Determine the (X, Y) coordinate at the center of the cell enclosing the given text.  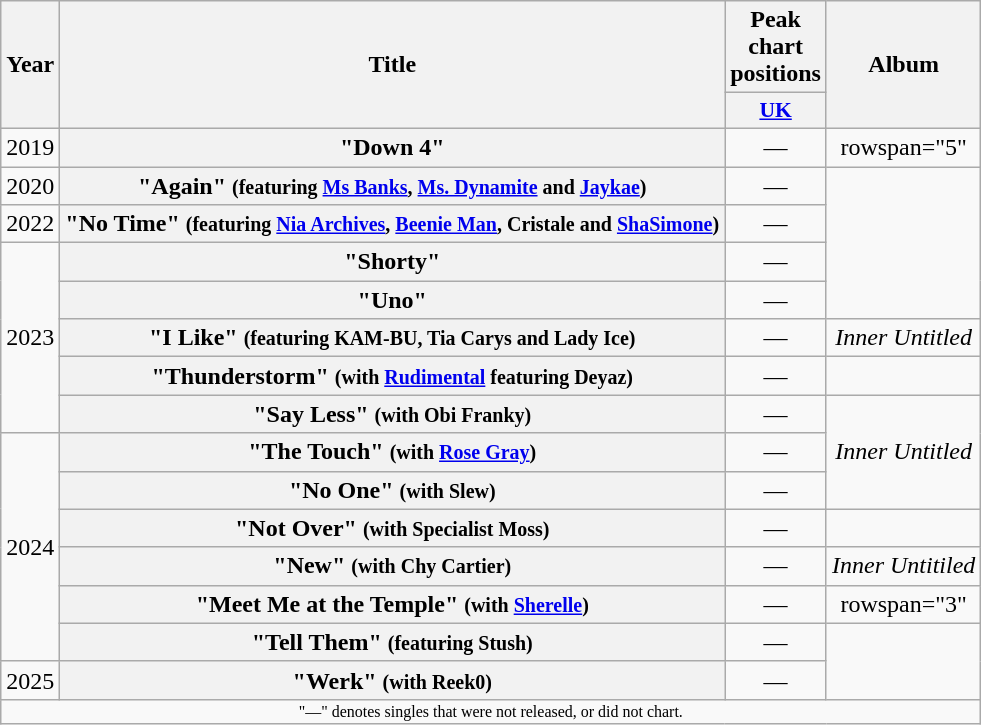
"No One" (with Slew) (392, 490)
UK (776, 111)
"Werk" (with Reek0) (392, 680)
Peak chart positions (776, 47)
rowspan="3" (903, 604)
"Down 4" (392, 147)
"Uno" (392, 300)
rowspan="5" (903, 147)
Inner Untitiled (903, 566)
"Tell Them" (featuring Stush) (392, 642)
2022 (30, 224)
"New" (with Chy Cartier) (392, 566)
Year (30, 65)
"Not Over" (with Specialist Moss) (392, 528)
"No Time" (featuring Nia Archives, Beenie Man, Cristale and ShaSimone) (392, 224)
2024 (30, 547)
"Shorty" (392, 262)
Title (392, 65)
"The Touch" (with Rose Gray) (392, 452)
2025 (30, 680)
"—" denotes singles that were not released, or did not chart. (491, 711)
Album (903, 65)
"I Like" (featuring KAM-BU, Tia Carys and Lady Ice) (392, 338)
"Say Less" (with Obi Franky) (392, 414)
"Again" (featuring Ms Banks, Ms. Dynamite and Jaykae) (392, 185)
2020 (30, 185)
"Thunderstorm" (with Rudimental featuring Deyaz) (392, 376)
2019 (30, 147)
"Meet Me at the Temple" (with Sherelle) (392, 604)
2023 (30, 338)
